Locate the cell with the specified text and output its [X, Y] center coordinate. 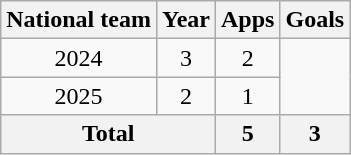
National team [79, 20]
2024 [79, 58]
1 [248, 96]
Total [108, 134]
Year [186, 20]
Goals [315, 20]
Apps [248, 20]
5 [248, 134]
2025 [79, 96]
